Return [X, Y] of the center of cell containing provided text 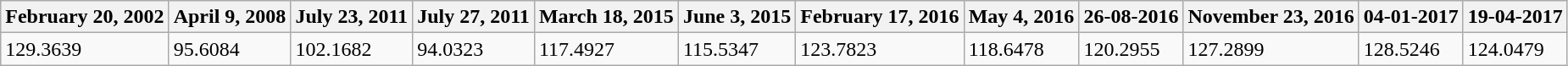
June 3, 2015 [737, 17]
04-01-2017 [1410, 17]
February 17, 2016 [880, 17]
117.4927 [606, 49]
July 27, 2011 [474, 17]
102.1682 [352, 49]
127.2899 [1271, 49]
May 4, 2016 [1021, 17]
120.2955 [1131, 49]
19-04-2017 [1515, 17]
November 23, 2016 [1271, 17]
26-08-2016 [1131, 17]
128.5246 [1410, 49]
95.6084 [230, 49]
February 20, 2002 [85, 17]
115.5347 [737, 49]
July 23, 2011 [352, 17]
94.0323 [474, 49]
124.0479 [1515, 49]
129.3639 [85, 49]
118.6478 [1021, 49]
123.7823 [880, 49]
March 18, 2015 [606, 17]
April 9, 2008 [230, 17]
